Output the (X, Y) coordinate of the center of the cell containing the given text.  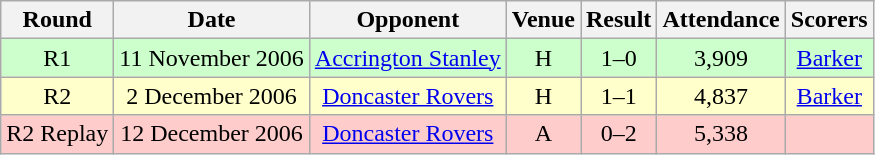
1–1 (618, 96)
0–2 (618, 134)
Venue (543, 20)
Scorers (829, 20)
11 November 2006 (212, 58)
1–0 (618, 58)
3,909 (721, 58)
Date (212, 20)
Accrington Stanley (408, 58)
Opponent (408, 20)
12 December 2006 (212, 134)
A (543, 134)
R2 (58, 96)
Result (618, 20)
2 December 2006 (212, 96)
5,338 (721, 134)
Round (58, 20)
Attendance (721, 20)
4,837 (721, 96)
R2 Replay (58, 134)
R1 (58, 58)
